Capture the cell that displays the provided text and extract its (x, y) central coordinate. 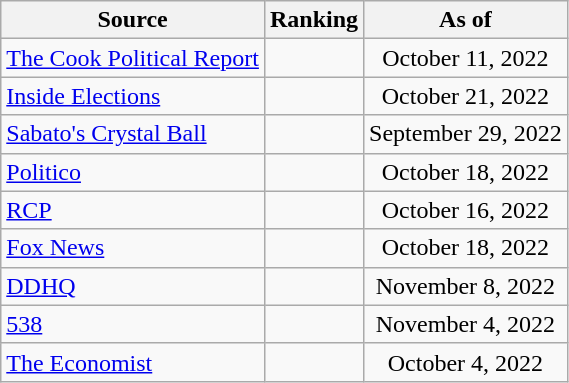
538 (133, 324)
The Economist (133, 362)
Inside Elections (133, 96)
The Cook Political Report (133, 58)
November 8, 2022 (466, 286)
October 4, 2022 (466, 362)
Source (133, 20)
November 4, 2022 (466, 324)
Politico (133, 172)
As of (466, 20)
September 29, 2022 (466, 134)
Fox News (133, 248)
Ranking (314, 20)
Sabato's Crystal Ball (133, 134)
October 21, 2022 (466, 96)
RCP (133, 210)
DDHQ (133, 286)
October 11, 2022 (466, 58)
October 16, 2022 (466, 210)
